Return (x, y) of the center of cell containing provided text 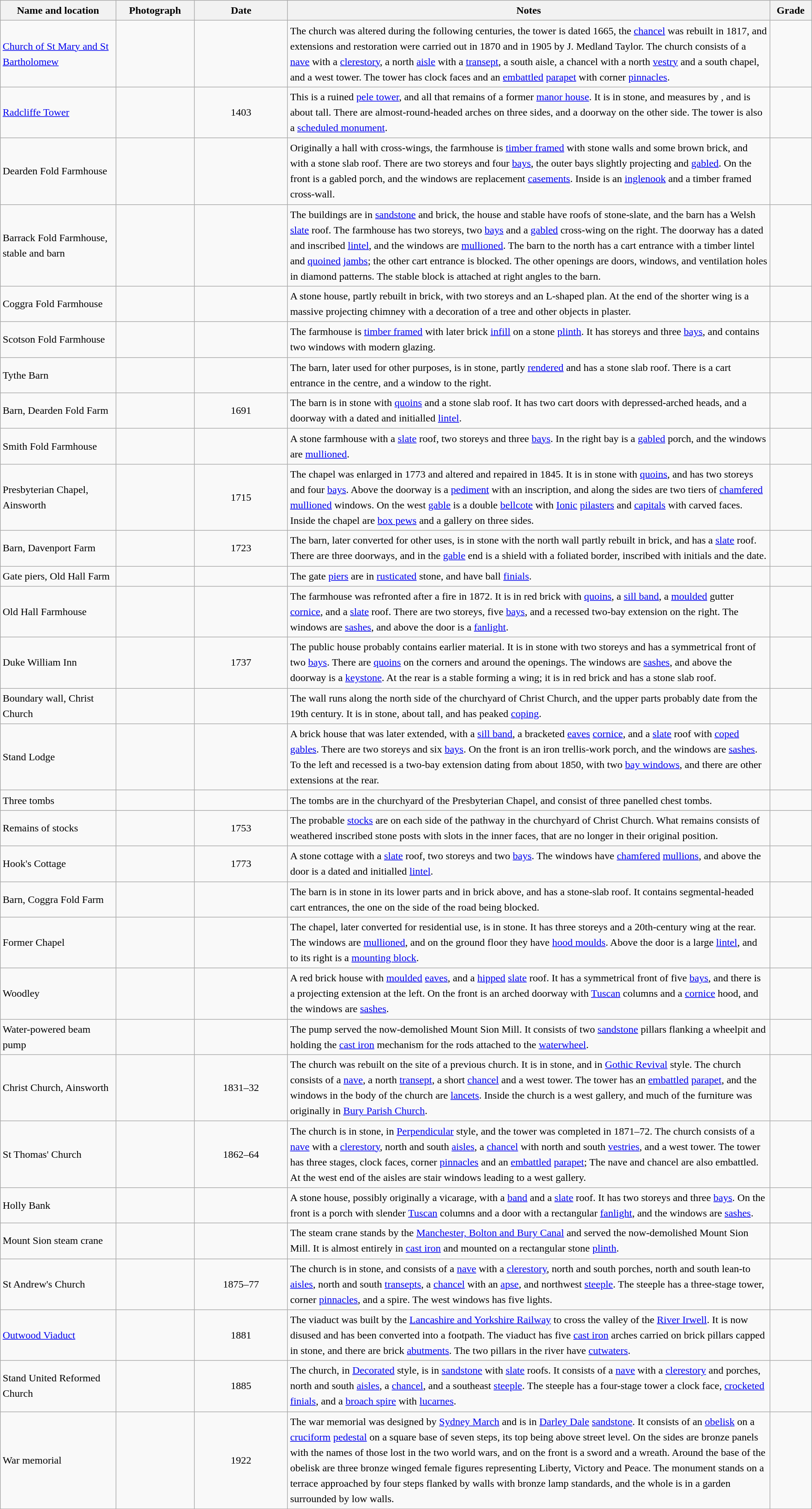
1715 (241, 497)
Outwood Viaduct (58, 1336)
The gate piers are in rusticated stone, and have ball finials. (528, 577)
Radcliffe Tower (58, 112)
1691 (241, 410)
Grade (791, 10)
Duke William Inn (58, 663)
Barn, Coggra Fold Farm (58, 899)
1831–32 (241, 1088)
1403 (241, 112)
Presbyterian Chapel, Ainsworth (58, 497)
St Andrew's Church (58, 1284)
War memorial (58, 1461)
Notes (528, 10)
1862–64 (241, 1154)
Coggra Fold Farmhouse (58, 304)
Hook's Cottage (58, 864)
Name and location (58, 10)
Barn, Davenport Farm (58, 548)
Scotson Fold Farmhouse (58, 339)
Remains of stocks (58, 828)
Water-powered beam pump (58, 1037)
Former Chapel (58, 942)
Date (241, 10)
1753 (241, 828)
Smith Fold Farmhouse (58, 446)
Dearden Fold Farmhouse (58, 171)
1875–77 (241, 1284)
Three tombs (58, 800)
Holly Bank (58, 1205)
Gate piers, Old Hall Farm (58, 577)
Barn, Dearden Fold Farm (58, 410)
Old Hall Farmhouse (58, 612)
Tythe Barn (58, 375)
Christ Church, Ainsworth (58, 1088)
Boundary wall, Christ Church (58, 706)
St Thomas' Church (58, 1154)
1885 (241, 1386)
Woodley (58, 994)
1737 (241, 663)
Mount Sion steam crane (58, 1240)
Stand Lodge (58, 757)
A stone farmhouse with a slate roof, two storeys and three bays. In the right bay is a gabled porch, and the windows are mullioned. (528, 446)
Photograph (155, 10)
The tombs are in the churchyard of the Presbyterian Chapel, and consist of three panelled chest tombs. (528, 800)
1881 (241, 1336)
Church of St Mary and St Bartholomew (58, 54)
Barrack Fold Farmhouse,stable and barn (58, 245)
Stand United Reformed Church (58, 1386)
1773 (241, 864)
1922 (241, 1461)
1723 (241, 548)
